Return (x, y) of the center of cell containing provided text 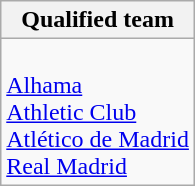
Qualified team (98, 20)
Alhama Athletic Club Atlético de Madrid Real Madrid (98, 112)
